Identify which cell holds the provided text, then report its (x, y) central coordinate. 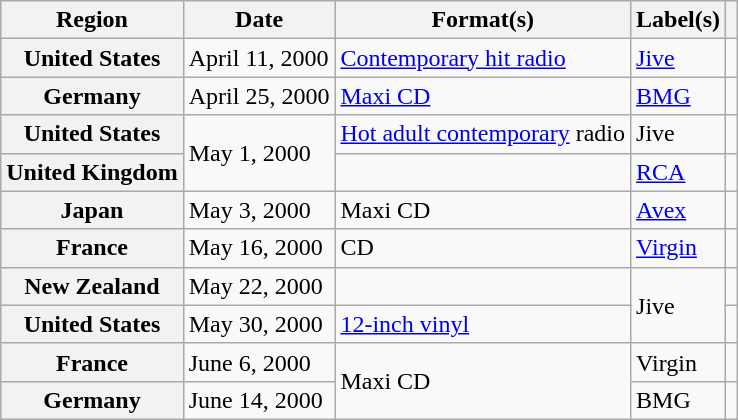
Format(s) (483, 20)
Contemporary hit radio (483, 58)
Avex (678, 210)
Japan (92, 210)
Label(s) (678, 20)
June 14, 2000 (259, 400)
CD (483, 248)
May 3, 2000 (259, 210)
April 11, 2000 (259, 58)
12-inch vinyl (483, 324)
Date (259, 20)
May 22, 2000 (259, 286)
May 1, 2000 (259, 153)
Region (92, 20)
June 6, 2000 (259, 362)
May 16, 2000 (259, 248)
April 25, 2000 (259, 96)
Hot adult contemporary radio (483, 134)
May 30, 2000 (259, 324)
New Zealand (92, 286)
United Kingdom (92, 172)
RCA (678, 172)
